Determine the [X, Y] coordinate at the center of the cell enclosing the given text.  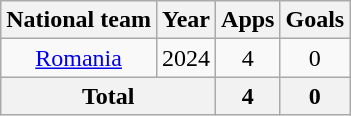
Goals [315, 20]
Romania [79, 58]
Apps [248, 20]
2024 [186, 58]
National team [79, 20]
Year [186, 20]
Total [108, 96]
